Scan for the cell matching the given text and deliver its [x, y] coordinate at center. 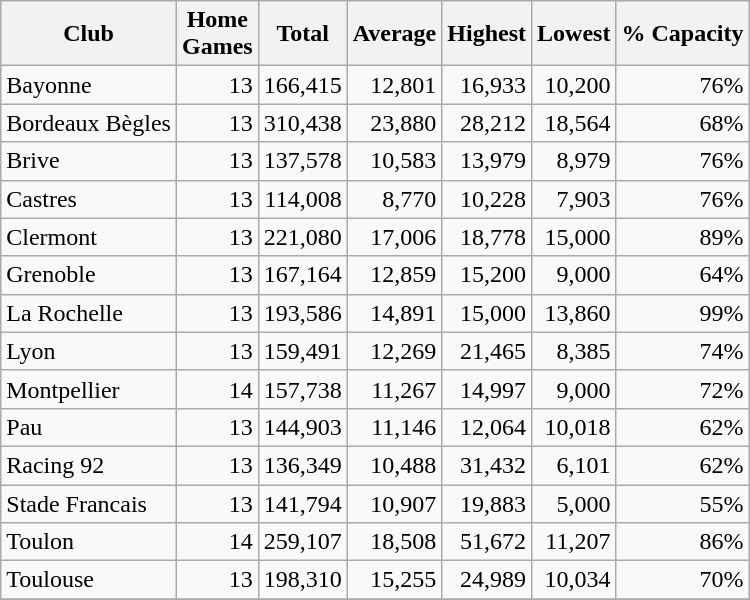
14,997 [487, 389]
Toulouse [89, 580]
137,578 [302, 161]
HomeGames [217, 34]
86% [682, 542]
Highest [487, 34]
23,880 [394, 123]
12,801 [394, 85]
68% [682, 123]
55% [682, 503]
12,064 [487, 427]
5,000 [574, 503]
11,207 [574, 542]
15,200 [487, 275]
70% [682, 580]
10,907 [394, 503]
15,255 [394, 580]
Castres [89, 199]
259,107 [302, 542]
24,989 [487, 580]
Clermont [89, 237]
13,860 [574, 313]
19,883 [487, 503]
10,228 [487, 199]
Total [302, 34]
8,385 [574, 351]
Brive [89, 161]
89% [682, 237]
18,508 [394, 542]
17,006 [394, 237]
Average [394, 34]
51,672 [487, 542]
166,415 [302, 85]
11,146 [394, 427]
167,164 [302, 275]
10,200 [574, 85]
99% [682, 313]
Pau [89, 427]
14,891 [394, 313]
Bordeaux Bègles [89, 123]
21,465 [487, 351]
18,778 [487, 237]
% Capacity [682, 34]
Stade Francais [89, 503]
Racing 92 [89, 465]
6,101 [574, 465]
193,586 [302, 313]
Toulon [89, 542]
10,034 [574, 580]
16,933 [487, 85]
136,349 [302, 465]
221,080 [302, 237]
Grenoble [89, 275]
8,979 [574, 161]
Lowest [574, 34]
64% [682, 275]
198,310 [302, 580]
157,738 [302, 389]
Montpellier [89, 389]
310,438 [302, 123]
12,269 [394, 351]
7,903 [574, 199]
28,212 [487, 123]
144,903 [302, 427]
11,267 [394, 389]
10,583 [394, 161]
Lyon [89, 351]
La Rochelle [89, 313]
141,794 [302, 503]
8,770 [394, 199]
31,432 [487, 465]
10,488 [394, 465]
10,018 [574, 427]
159,491 [302, 351]
12,859 [394, 275]
13,979 [487, 161]
Club [89, 34]
Bayonne [89, 85]
114,008 [302, 199]
72% [682, 389]
18,564 [574, 123]
74% [682, 351]
